From the cell containing the given text, extract its center point as [X, Y] coordinate. 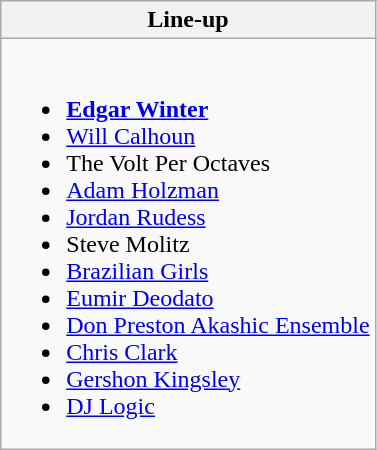
Line-up [188, 20]
